Pinpoint the cell where the given text exists, returning its [X, Y] midpoint coordinate. 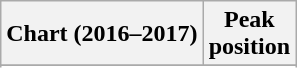
Peakposition [249, 34]
Chart (2016–2017) [102, 34]
